Search for the cell housing the specified text and yield its [X, Y] center coordinate. 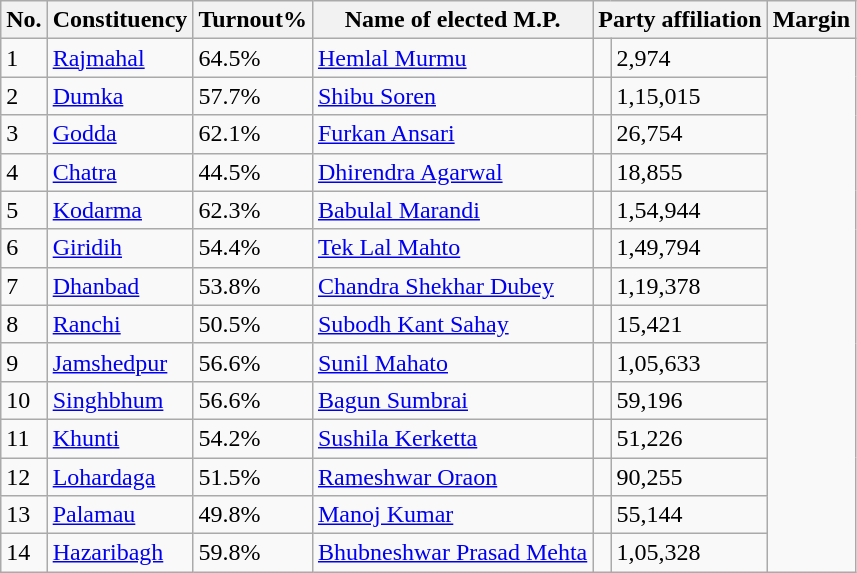
90,255 [689, 477]
Singhbhum [120, 400]
Turnout% [253, 20]
Hemlal Murmu [452, 58]
14 [24, 553]
54.2% [253, 438]
1,49,794 [689, 248]
Lohardaga [120, 477]
12 [24, 477]
Sushila Kerketta [452, 438]
18,855 [689, 172]
51.5% [253, 477]
15,421 [689, 324]
Babulal Marandi [452, 210]
9 [24, 362]
10 [24, 400]
Giridih [120, 248]
1,05,633 [689, 362]
Name of elected M.P. [452, 20]
Ranchi [120, 324]
6 [24, 248]
3 [24, 134]
Kodarma [120, 210]
Sunil Mahato [452, 362]
Constituency [120, 20]
Chandra Shekhar Dubey [452, 286]
Jamshedpur [120, 362]
51,226 [689, 438]
55,144 [689, 515]
Dhirendra Agarwal [452, 172]
Dumka [120, 96]
2,974 [689, 58]
Khunti [120, 438]
Party affiliation [680, 20]
59.8% [253, 553]
1,15,015 [689, 96]
54.4% [253, 248]
13 [24, 515]
11 [24, 438]
62.1% [253, 134]
8 [24, 324]
49.8% [253, 515]
59,196 [689, 400]
1 [24, 58]
Shibu Soren [452, 96]
Furkan Ansari [452, 134]
4 [24, 172]
Chatra [120, 172]
Margin [811, 20]
Rajmahal [120, 58]
26,754 [689, 134]
64.5% [253, 58]
Bhubneshwar Prasad Mehta [452, 553]
Tek Lal Mahto [452, 248]
Bagun Sumbrai [452, 400]
Subodh Kant Sahay [452, 324]
No. [24, 20]
Godda [120, 134]
1,54,944 [689, 210]
Manoj Kumar [452, 515]
5 [24, 210]
Dhanbad [120, 286]
7 [24, 286]
2 [24, 96]
62.3% [253, 210]
Hazaribagh [120, 553]
50.5% [253, 324]
57.7% [253, 96]
1,05,328 [689, 553]
Rameshwar Oraon [452, 477]
Palamau [120, 515]
53.8% [253, 286]
1,19,378 [689, 286]
44.5% [253, 172]
